Search for the cell housing the specified text and yield its [x, y] center coordinate. 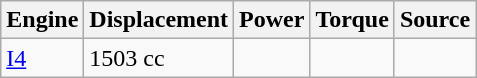
Engine [42, 20]
Torque [352, 20]
I4 [42, 58]
Source [434, 20]
Power [272, 20]
Displacement [159, 20]
1503 cc [159, 58]
